Output the (X, Y) coordinate of the center of the cell containing the given text.  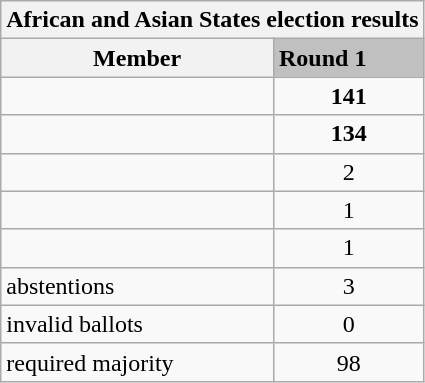
0 (348, 324)
98 (348, 362)
Member (138, 58)
invalid ballots (138, 324)
required majority (138, 362)
134 (348, 134)
Round 1 (348, 58)
African and Asian States election results (212, 20)
2 (348, 172)
3 (348, 286)
141 (348, 96)
abstentions (138, 286)
